From the cell containing the given text, extract its center point as (X, Y) coordinate. 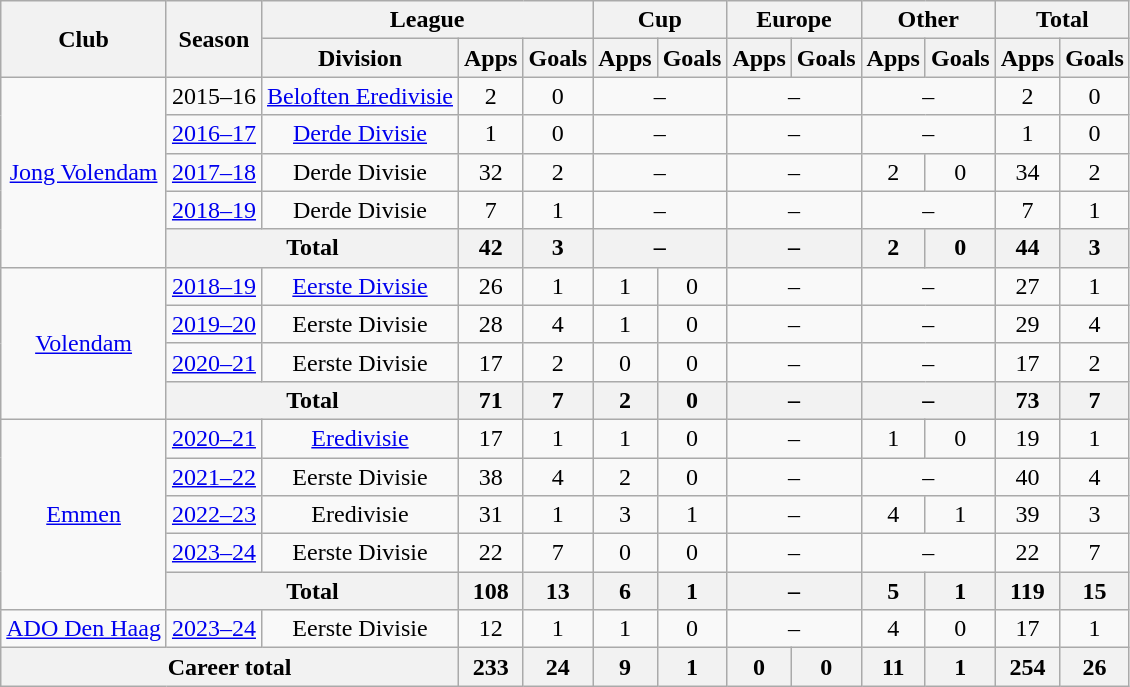
5 (893, 591)
233 (491, 667)
38 (491, 477)
39 (1027, 515)
9 (625, 667)
15 (1095, 591)
34 (1027, 172)
42 (491, 248)
Season (214, 39)
31 (491, 515)
2019–20 (214, 324)
29 (1027, 324)
32 (491, 172)
6 (625, 591)
108 (491, 591)
Jong Volendam (84, 172)
2017–18 (214, 172)
19 (1027, 438)
Volendam (84, 343)
ADO Den Haag (84, 629)
League (426, 20)
Europe (794, 20)
2016–17 (214, 134)
119 (1027, 591)
2015–16 (214, 96)
Division (360, 58)
Cup (660, 20)
Other (928, 20)
13 (558, 591)
28 (491, 324)
12 (491, 629)
24 (558, 667)
27 (1027, 286)
11 (893, 667)
Emmen (84, 514)
73 (1027, 400)
Club (84, 39)
44 (1027, 248)
71 (491, 400)
Beloften Eredivisie (360, 96)
2021–22 (214, 477)
40 (1027, 477)
Career total (230, 667)
254 (1027, 667)
2022–23 (214, 515)
